Determine the [X, Y] coordinate at the center of the cell enclosing the given text.  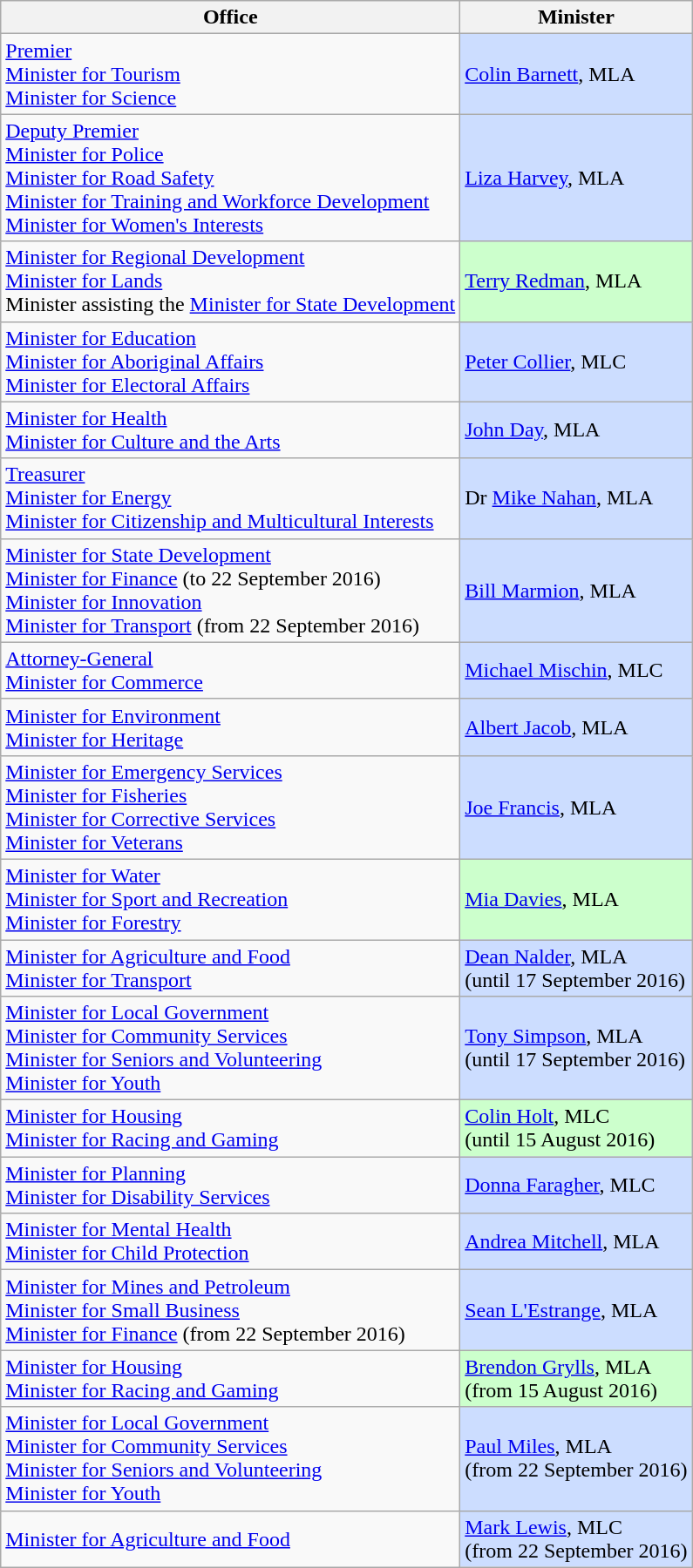
Mark Lewis, MLC(from 22 September 2016) [576, 1538]
Peter Collier, MLC [576, 362]
Minister for HealthMinister for Culture and the Arts [230, 430]
Colin Barnett, MLA [576, 74]
Minister for EducationMinister for Aboriginal AffairsMinister for Electoral Affairs [230, 362]
Michael Mischin, MLC [576, 671]
Liza Harvey, MLA [576, 178]
Minister for Emergency ServicesMinister for FisheriesMinister for Corrective ServicesMinister for Veterans [230, 807]
Minister for State DevelopmentMinister for Finance (to 22 September 2016)Minister for InnovationMinister for Transport (from 22 September 2016) [230, 591]
Brendon Grylls, MLA (from 15 August 2016) [576, 1378]
PremierMinister for TourismMinister for Science [230, 74]
Terry Redman, MLA [576, 281]
Andrea Mitchell, MLA [576, 1242]
Minister for Agriculture and Food [230, 1538]
John Day, MLA [576, 430]
Mia Davies, MLA [576, 899]
Minister for Regional DevelopmentMinister for LandsMinister assisting the Minister for State Development [230, 281]
Attorney-GeneralMinister for Commerce [230, 671]
TreasurerMinister for EnergyMinister for Citizenship and Multicultural Interests [230, 498]
Dr Mike Nahan, MLA [576, 498]
Minister for Agriculture and FoodMinister for Transport [230, 967]
Sean L'Estrange, MLA [576, 1310]
Minister for EnvironmentMinister for Heritage [230, 727]
Minister for Mines and PetroleumMinister for Small BusinessMinister for Finance (from 22 September 2016) [230, 1310]
Albert Jacob, MLA [576, 727]
Minister for Mental HealthMinister for Child Protection [230, 1242]
Colin Holt, MLC (until 15 August 2016) [576, 1129]
Minister for WaterMinister for Sport and RecreationMinister for Forestry [230, 899]
Minister [576, 17]
Bill Marmion, MLA [576, 591]
Paul Miles, MLA(from 22 September 2016) [576, 1458]
Dean Nalder, MLA (until 17 September 2016) [576, 967]
Donna Faragher, MLC [576, 1185]
Tony Simpson, MLA (until 17 September 2016) [576, 1049]
Joe Francis, MLA [576, 807]
Minister for PlanningMinister for Disability Services [230, 1185]
Office [230, 17]
Deputy PremierMinister for PoliceMinister for Road SafetyMinister for Training and Workforce DevelopmentMinister for Women's Interests [230, 178]
